Identify which cell holds the provided text, then report its [X, Y] central coordinate. 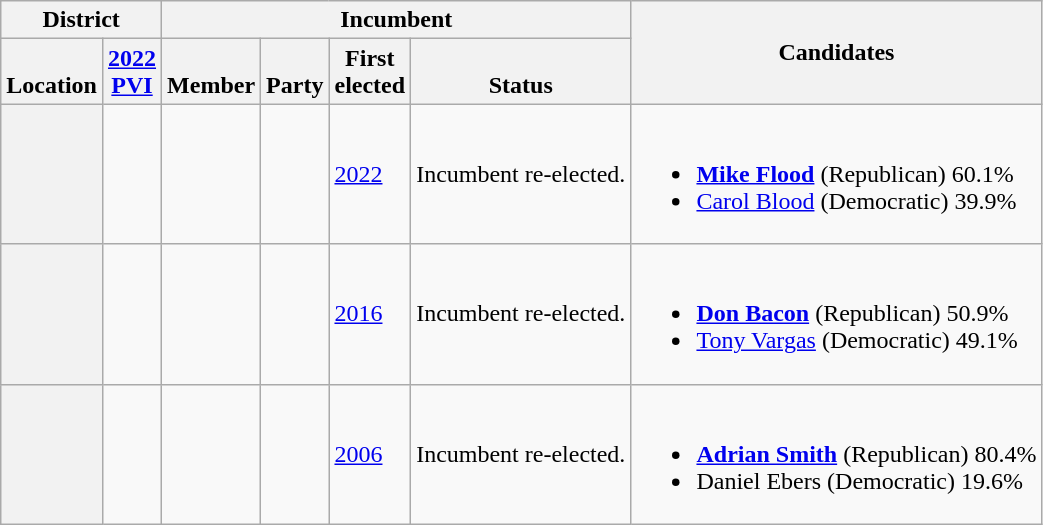
District [82, 20]
Candidates [836, 52]
Member [212, 72]
Adrian Smith (Republican) 80.4%Daniel Ebers (Democratic) 19.6% [836, 454]
Mike Flood (Republican) 60.1%Carol Blood (Democratic) 39.9% [836, 174]
2022 [370, 174]
Status [521, 72]
Incumbent [396, 20]
Party [295, 72]
Location [52, 72]
Firstelected [370, 72]
2016 [370, 314]
2022PVI [132, 72]
2006 [370, 454]
Don Bacon (Republican) 50.9%Tony Vargas (Democratic) 49.1% [836, 314]
